Pinpoint the cell where the given text exists, returning its (X, Y) midpoint coordinate. 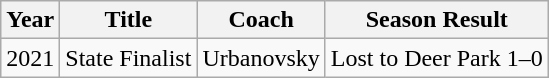
Year (30, 20)
2021 (30, 58)
State Finalist (128, 58)
Urbanovsky (261, 58)
Season Result (436, 20)
Coach (261, 20)
Lost to Deer Park 1–0 (436, 58)
Title (128, 20)
